Find where the given text appears and provide that cell's center as (X, Y) coordinate. 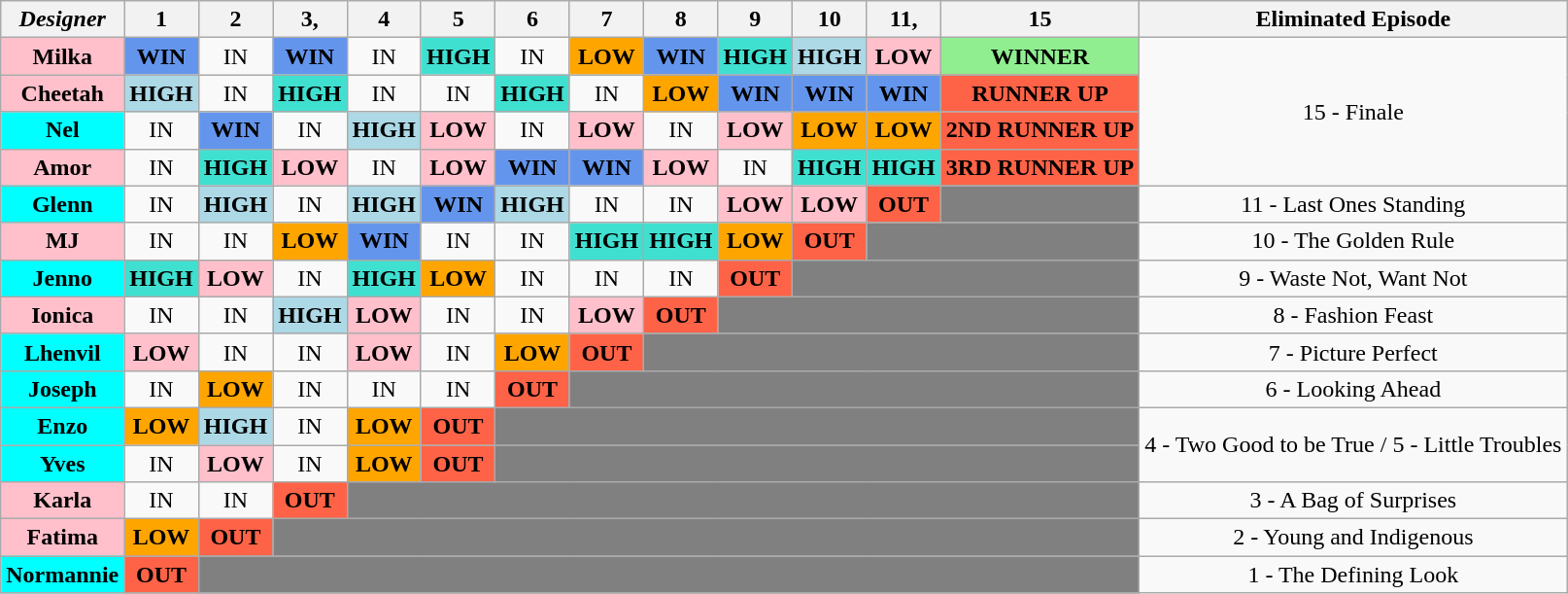
7 (606, 19)
Karla (62, 501)
Amor (62, 167)
4 (384, 19)
1 (161, 19)
Cheetah (62, 93)
Fatima (62, 538)
Ionica (62, 315)
Joseph (62, 389)
Normannie (62, 575)
Jenno (62, 278)
3, (310, 19)
7 - Picture Perfect (1353, 352)
Eliminated Episode (1353, 19)
9 - Waste Not, Want Not (1353, 278)
1 - The Defining Look (1353, 575)
8 (681, 19)
Lhenvil (62, 352)
3RD RUNNER UP (1040, 167)
15 (1040, 19)
6 (532, 19)
2 (235, 19)
Designer (62, 19)
MJ (62, 241)
8 - Fashion Feast (1353, 315)
10 (829, 19)
Yves (62, 464)
Enzo (62, 426)
WINNER (1040, 56)
Nel (62, 130)
5 (458, 19)
2 - Young and Indigenous (1353, 538)
6 - Looking Ahead (1353, 389)
Milka (62, 56)
3 - A Bag of Surprises (1353, 501)
Glenn (62, 204)
2ND RUNNER UP (1040, 130)
4 - Two Good to be True / 5 - Little Troubles (1353, 444)
RUNNER UP (1040, 93)
10 - The Golden Rule (1353, 241)
11, (903, 19)
11 - Last Ones Standing (1353, 204)
9 (755, 19)
15 - Finale (1353, 112)
